Return the (X, Y) coordinate for the center point of the cell that contains the specified text.  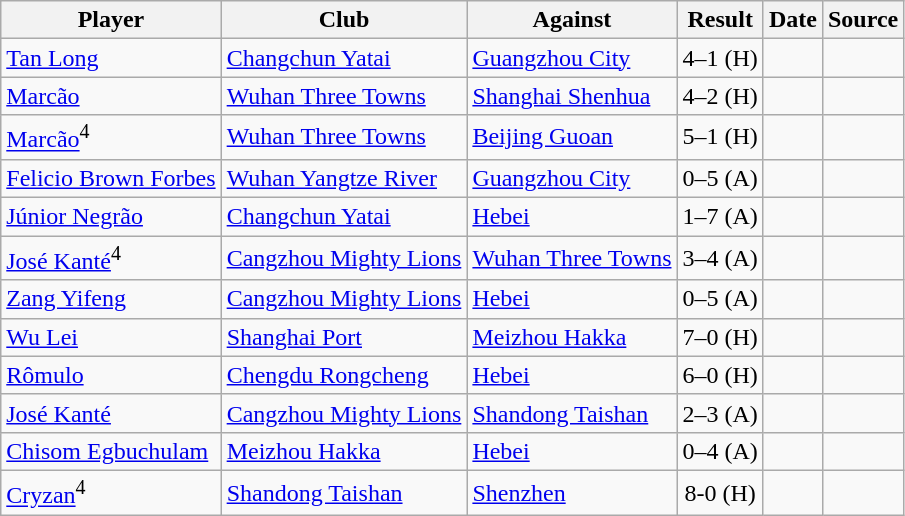
1–7 (A) (720, 217)
Shanghai Port (344, 337)
Wuhan Yangtze River (344, 178)
Beijing Guoan (572, 138)
5–1 (H) (720, 138)
3–4 (A) (720, 258)
Against (572, 20)
Source (862, 20)
Player (111, 20)
Marcão (111, 96)
Cryzan4 (111, 492)
Date (792, 20)
Marcão4 (111, 138)
0–4 (A) (720, 451)
Result (720, 20)
Rômulo (111, 375)
4–1 (H) (720, 58)
Tan Long (111, 58)
Zang Yifeng (111, 299)
Chengdu Rongcheng (344, 375)
Felicio Brown Forbes (111, 178)
José Kanté4 (111, 258)
2–3 (A) (720, 413)
Club (344, 20)
Chisom Egbuchulam (111, 451)
7–0 (H) (720, 337)
6–0 (H) (720, 375)
Wu Lei (111, 337)
Júnior Negrão (111, 217)
8-0 (H) (720, 492)
José Kanté (111, 413)
Shenzhen (572, 492)
Shanghai Shenhua (572, 96)
4–2 (H) (720, 96)
